Detect which cell encompasses the target text, then output its (X, Y) center coordinate. 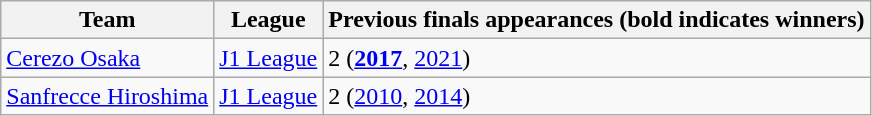
Cerezo Osaka (108, 58)
2 (2010, 2014) (596, 96)
Team (108, 20)
Previous finals appearances (bold indicates winners) (596, 20)
Sanfrecce Hiroshima (108, 96)
League (268, 20)
2 (2017, 2021) (596, 58)
